Return the [X, Y] coordinate for the center point of the cell that contains the specified text.  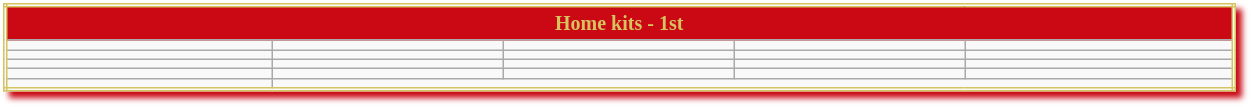
Home kits - 1st [619, 24]
